Determine the [X, Y] coordinate at the center of the cell enclosing the given text.  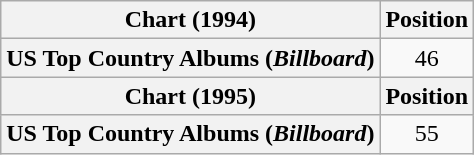
Chart (1995) [190, 96]
55 [427, 134]
46 [427, 58]
Chart (1994) [190, 20]
